Determine the (x, y) coordinate at the center of the cell enclosing the given text.  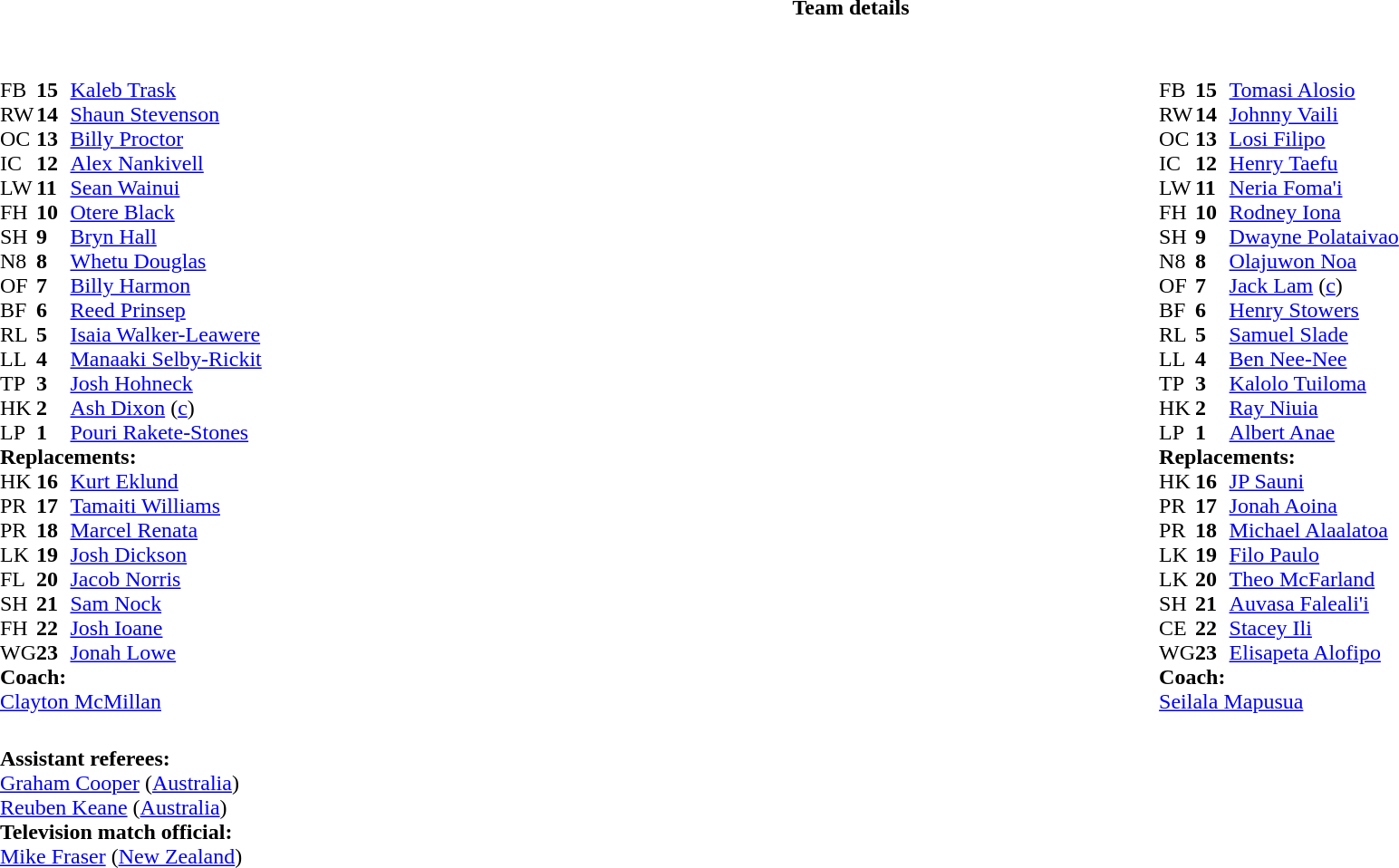
Auvasa Faleali'i (1314, 603)
Shaun Stevenson (165, 114)
Clayton McMillan (130, 701)
CE (1177, 629)
Pouri Rakete-Stones (165, 433)
Alex Nankivell (165, 163)
Neria Foma'i (1314, 188)
Otere Black (165, 212)
Stacey Ili (1314, 629)
Jonah Aoina (1314, 506)
JP Sauni (1314, 482)
Marcel Renata (165, 531)
Reed Prinsep (165, 310)
Josh Dickson (165, 555)
Filo Paulo (1314, 555)
Henry Taefu (1314, 163)
Tomasi Alosio (1314, 91)
Billy Proctor (165, 140)
Ben Nee-Nee (1314, 359)
Isaia Walker-Leawere (165, 335)
Rodney Iona (1314, 212)
Jonah Lowe (165, 652)
Olajuwon Noa (1314, 261)
Theo McFarland (1314, 580)
Albert Anae (1314, 433)
Dwayne Polataivao (1314, 237)
Tamaiti Williams (165, 506)
Josh Hohneck (165, 384)
Ray Niuia (1314, 408)
Johnny Vaili (1314, 114)
Sam Nock (165, 603)
Manaaki Selby-Rickit (165, 359)
Seilala Mapusua (1279, 701)
Billy Harmon (165, 286)
Kalolo Tuiloma (1314, 384)
Sean Wainui (165, 188)
Jacob Norris (165, 580)
Losi Filipo (1314, 140)
Bryn Hall (165, 237)
Josh Ioane (165, 629)
FL (18, 580)
Henry Stowers (1314, 310)
Ash Dixon (c) (165, 408)
Samuel Slade (1314, 335)
Jack Lam (c) (1314, 286)
Michael Alaalatoa (1314, 531)
Whetu Douglas (165, 261)
Elisapeta Alofipo (1314, 652)
Kurt Eklund (165, 482)
Kaleb Trask (165, 91)
